Return (x, y) of the center of cell containing provided text 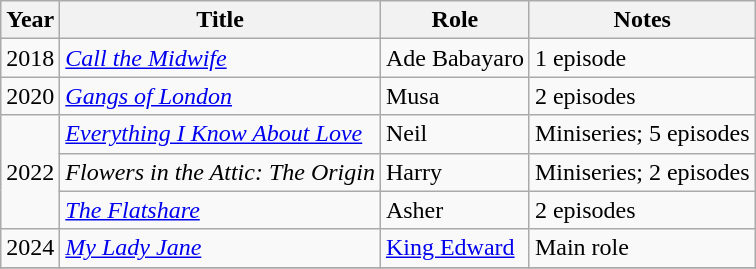
My Lady Jane (220, 248)
2022 (30, 172)
Musa (454, 96)
Gangs of London (220, 96)
Flowers in the Attic: The Origin (220, 172)
Miniseries; 2 episodes (642, 172)
The Flatshare (220, 210)
2020 (30, 96)
Everything I Know About Love (220, 134)
2018 (30, 58)
Role (454, 20)
Main role (642, 248)
1 episode (642, 58)
King Edward (454, 248)
Neil (454, 134)
Asher (454, 210)
2024 (30, 248)
Title (220, 20)
Year (30, 20)
Miniseries; 5 episodes (642, 134)
Harry (454, 172)
Notes (642, 20)
Ade Babayaro (454, 58)
Call the Midwife (220, 58)
